Capture the cell that displays the provided text and extract its (x, y) central coordinate. 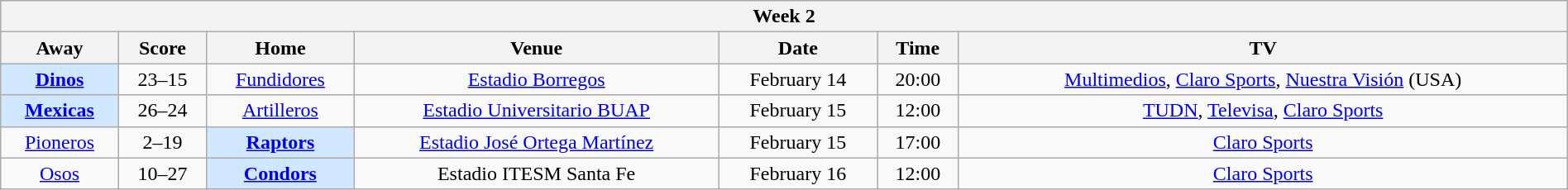
Date (797, 48)
February 14 (797, 79)
Multimedios, Claro Sports, Nuestra Visión (USA) (1263, 79)
20:00 (918, 79)
February 16 (797, 173)
Pioneros (60, 142)
2–19 (162, 142)
Osos (60, 173)
10–27 (162, 173)
Fundidores (280, 79)
Raptors (280, 142)
26–24 (162, 111)
Score (162, 48)
Estadio José Ortega Martínez (536, 142)
Time (918, 48)
Home (280, 48)
Away (60, 48)
23–15 (162, 79)
Venue (536, 48)
Estadio Borregos (536, 79)
Week 2 (784, 17)
Estadio Universitario BUAP (536, 111)
Mexicas (60, 111)
Condors (280, 173)
Estadio ITESM Santa Fe (536, 173)
Artilleros (280, 111)
Dinos (60, 79)
TV (1263, 48)
17:00 (918, 142)
TUDN, Televisa, Claro Sports (1263, 111)
